Search for the cell housing the specified text and yield its [X, Y] center coordinate. 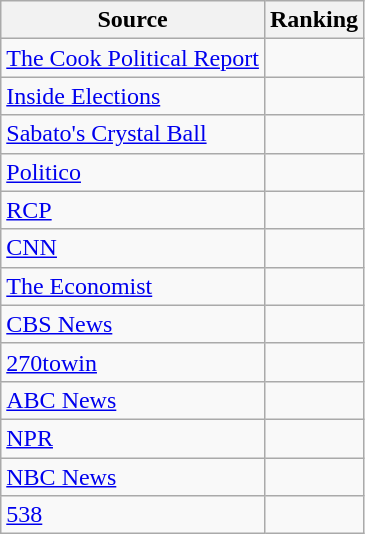
The Economist [133, 286]
Politico [133, 172]
Ranking [314, 20]
538 [133, 515]
RCP [133, 210]
CBS News [133, 324]
Source [133, 20]
270towin [133, 362]
NBC News [133, 477]
Sabato's Crystal Ball [133, 134]
The Cook Political Report [133, 58]
Inside Elections [133, 96]
ABC News [133, 400]
NPR [133, 438]
CNN [133, 248]
